Identify which cell holds the provided text, then report its (x, y) central coordinate. 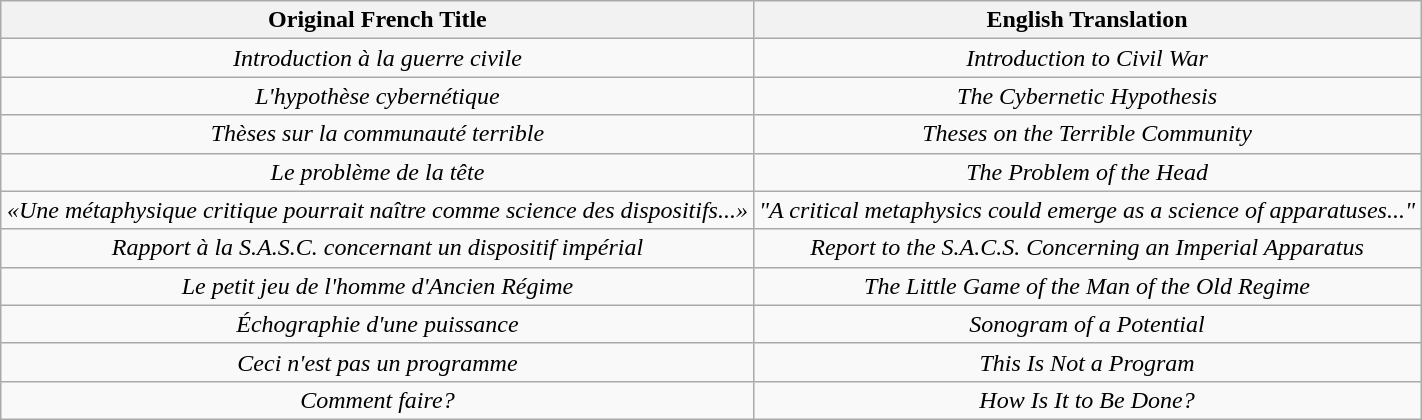
Comment faire? (377, 400)
This Is Not a Program (1086, 362)
"A critical metaphysics could emerge as a science of apparatuses..." (1086, 210)
Thèses sur la communauté terrible (377, 134)
The Little Game of the Man of the Old Regime (1086, 286)
The Cybernetic Hypothesis (1086, 96)
English Translation (1086, 20)
How Is It to Be Done? (1086, 400)
Report to the S.A.C.S. Concerning an Imperial Apparatus (1086, 248)
«Une métaphysique critique pourrait naître comme science des dispositifs...» (377, 210)
Ceci n'est pas un programme (377, 362)
Le problème de la tête (377, 172)
Introduction à la guerre civile (377, 58)
Échographie d'une puissance (377, 324)
The Problem of the Head (1086, 172)
Original French Title (377, 20)
Rapport à la S.A.S.C. concernant un dispositif impérial (377, 248)
Sonogram of a Potential (1086, 324)
Theses on the Terrible Community (1086, 134)
L'hypothèse cybernétique (377, 96)
Le petit jeu de l'homme d'Ancien Régime (377, 286)
Introduction to Civil War (1086, 58)
